Return the [x, y] coordinate for the center point of the cell that contains the specified text.  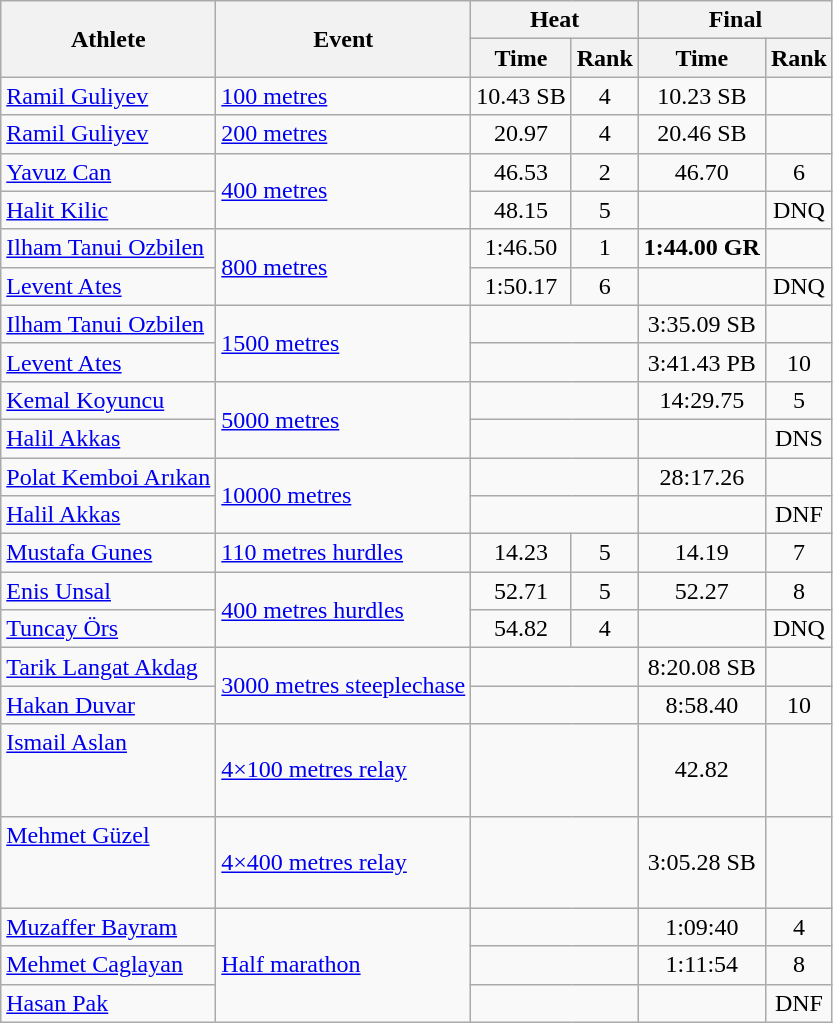
Tarik Langat Akdag [108, 667]
Halit Kilic [108, 210]
Kemal Koyuncu [108, 400]
Tuncay Örs [108, 629]
1:09:40 [702, 927]
Polat Kemboi Arıkan [108, 477]
Half marathon [344, 965]
4×100 metres relay [344, 770]
Final [735, 20]
20.97 [521, 134]
3:35.09 SB [702, 324]
Enis Unsal [108, 591]
10.23 SB [702, 96]
110 metres hurdles [344, 553]
3000 metres steeplechase [344, 686]
1:44.00 GR [702, 248]
52.71 [521, 591]
10000 metres [344, 496]
2 [604, 172]
1:11:54 [702, 965]
5000 metres [344, 419]
400 metres hurdles [344, 610]
3:41.43 PB [702, 362]
Athlete [108, 39]
10.43 SB [521, 96]
800 metres [344, 267]
14.23 [521, 553]
1 [604, 248]
46.70 [702, 172]
8:20.08 SB [702, 667]
46.53 [521, 172]
Ismail Aslan [108, 770]
Mustafa Gunes [108, 553]
400 metres [344, 191]
Muzaffer Bayram [108, 927]
Heat [555, 20]
1:46.50 [521, 248]
1500 metres [344, 343]
200 metres [344, 134]
3:05.28 SB [702, 862]
Mehmet Güzel [108, 862]
54.82 [521, 629]
Yavuz Can [108, 172]
52.27 [702, 591]
20.46 SB [702, 134]
100 metres [344, 96]
8:58.40 [702, 705]
42.82 [702, 770]
7 [798, 553]
14.19 [702, 553]
Event [344, 39]
DNS [798, 438]
Mehmet Caglayan [108, 965]
28:17.26 [702, 477]
Hasan Pak [108, 1003]
4×400 metres relay [344, 862]
14:29.75 [702, 400]
Hakan Duvar [108, 705]
1:50.17 [521, 286]
48.15 [521, 210]
